For the text-containing cell, return its midpoint in (x, y) coordinate format. 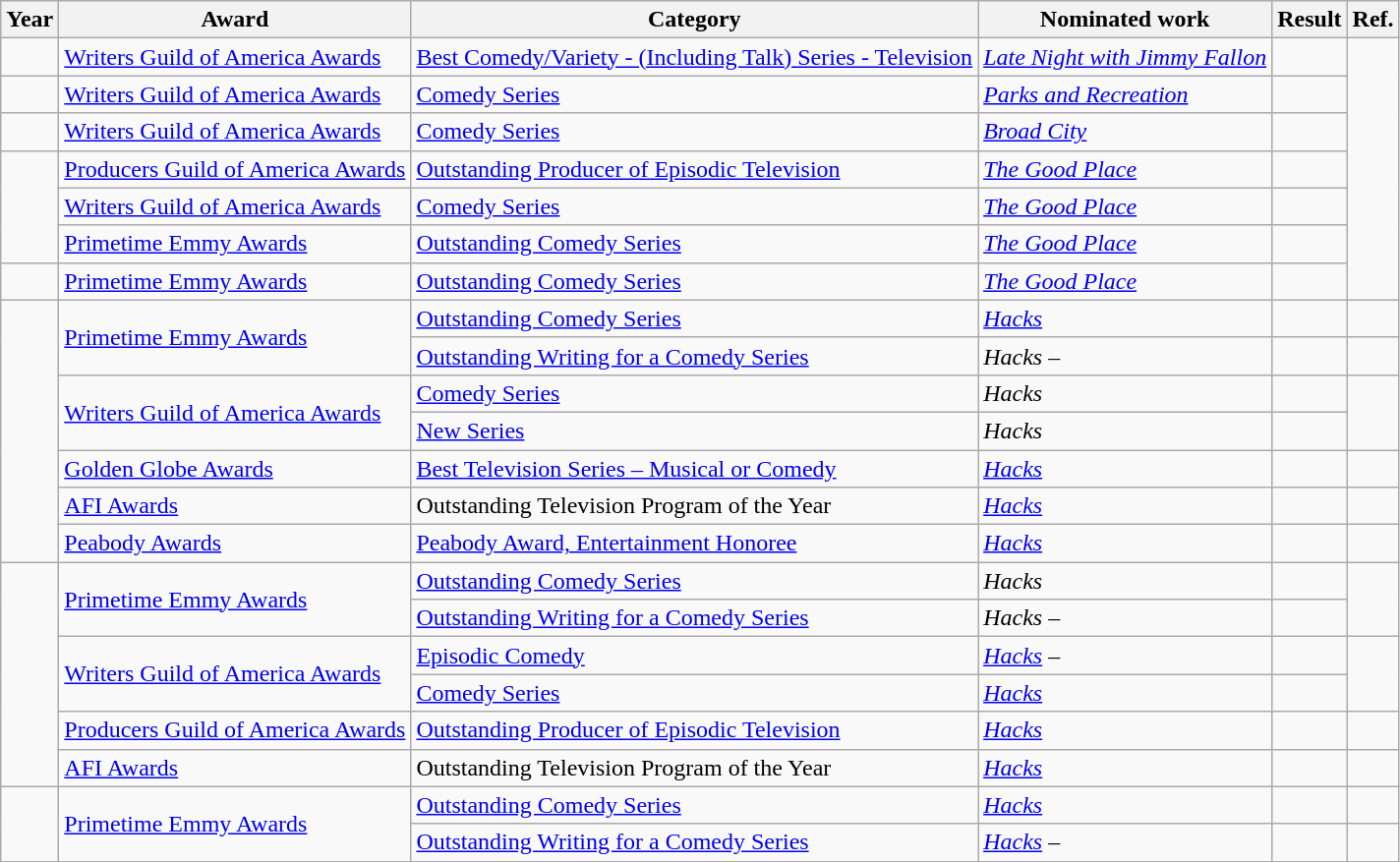
New Series (694, 431)
Golden Globe Awards (235, 469)
Peabody Award, Entertainment Honoree (694, 544)
Year (29, 20)
Late Night with Jimmy Fallon (1125, 57)
Best Television Series – Musical or Comedy (694, 469)
Result (1310, 20)
Nominated work (1125, 20)
Broad City (1125, 132)
Peabody Awards (235, 544)
Category (694, 20)
Episodic Comedy (694, 656)
Award (235, 20)
Parks and Recreation (1125, 94)
Ref. (1372, 20)
Best Comedy/Variety - (Including Talk) Series - Television (694, 57)
